Return the (x, y) coordinate for the center point of the cell that contains the specified text.  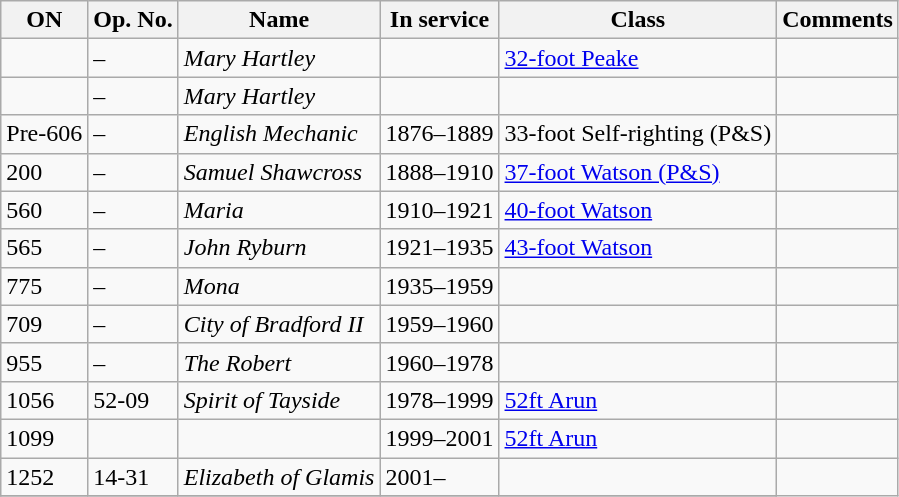
Pre-606 (44, 134)
1099 (44, 438)
1960–1978 (440, 362)
955 (44, 362)
Maria (279, 210)
32-foot Peake (638, 58)
Elizabeth of Glamis (279, 477)
Comments (838, 20)
Name (279, 20)
1910–1921 (440, 210)
37-foot Watson (P&S) (638, 172)
English Mechanic (279, 134)
Class (638, 20)
14-31 (133, 477)
565 (44, 248)
Op. No. (133, 20)
1056 (44, 400)
1935–1959 (440, 286)
1959–1960 (440, 324)
The Robert (279, 362)
2001– (440, 477)
709 (44, 324)
1921–1935 (440, 248)
1876–1889 (440, 134)
Mona (279, 286)
In service (440, 20)
1999–2001 (440, 438)
40-foot Watson (638, 210)
560 (44, 210)
Samuel Shawcross (279, 172)
43-foot Watson (638, 248)
1978–1999 (440, 400)
52-09 (133, 400)
City of Bradford II (279, 324)
1252 (44, 477)
1888–1910 (440, 172)
775 (44, 286)
200 (44, 172)
Spirit of Tayside (279, 400)
John Ryburn (279, 248)
ON (44, 20)
33-foot Self-righting (P&S) (638, 134)
